Capture the cell that displays the provided text and extract its (X, Y) central coordinate. 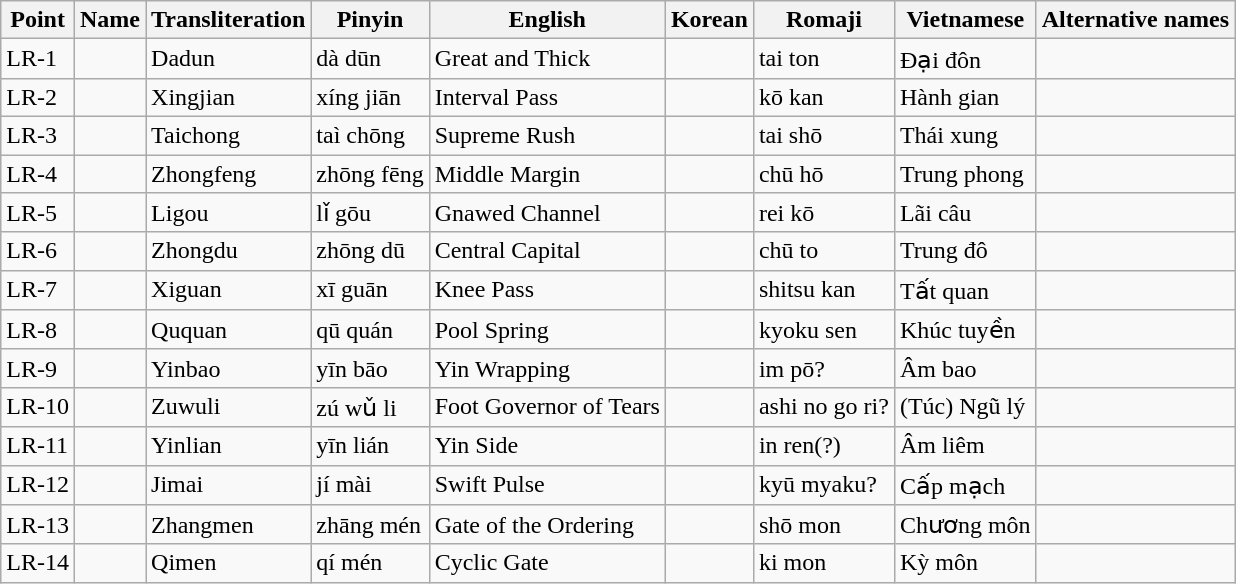
LR-12 (38, 485)
Knee Pass (547, 290)
Pool Spring (547, 330)
Swift Pulse (547, 485)
LR-10 (38, 407)
xī guān (370, 290)
Tất quan (965, 290)
LR-9 (38, 368)
Khúc tuyền (965, 330)
qí mén (370, 563)
Kỳ môn (965, 563)
tai shō (824, 135)
Gnawed Channel (547, 213)
zhāng mén (370, 525)
qū quán (370, 330)
Âm liêm (965, 446)
jí mài (370, 485)
ki mon (824, 563)
Ququan (228, 330)
Pinyin (370, 20)
Point (38, 20)
shō mon (824, 525)
Alternative names (1135, 20)
LR-14 (38, 563)
LR-5 (38, 213)
ashi no go ri? (824, 407)
Transliteration (228, 20)
Central Capital (547, 251)
Interval Pass (547, 97)
Middle Margin (547, 173)
zú wǔ li (370, 407)
Foot Governor of Tears (547, 407)
kyū myaku? (824, 485)
kō kan (824, 97)
tai ton (824, 59)
Zhongdu (228, 251)
Gate of the Ordering (547, 525)
Romaji (824, 20)
Taichong (228, 135)
(Túc) Ngũ lý (965, 407)
Chương môn (965, 525)
LR-11 (38, 446)
shitsu kan (824, 290)
im pō? (824, 368)
yīn bāo (370, 368)
chū to (824, 251)
LR-2 (38, 97)
Great and Thick (547, 59)
in ren(?) (824, 446)
lǐ gōu (370, 213)
zhōng fēng (370, 173)
Lãi câu (965, 213)
LR-6 (38, 251)
Yinlian (228, 446)
Âm bao (965, 368)
LR-7 (38, 290)
rei kō (824, 213)
kyoku sen (824, 330)
Trung đô (965, 251)
Hành gian (965, 97)
Trung phong (965, 173)
LR-4 (38, 173)
Ligou (228, 213)
Zhongfeng (228, 173)
Cấp mạch (965, 485)
Thái xung (965, 135)
English (547, 20)
Cyclic Gate (547, 563)
taì chōng (370, 135)
Dadun (228, 59)
xíng jiān (370, 97)
LR-13 (38, 525)
Qimen (228, 563)
Zhangmen (228, 525)
Jimai (228, 485)
yīn lián (370, 446)
LR-1 (38, 59)
Xingjian (228, 97)
LR-3 (38, 135)
Supreme Rush (547, 135)
Đại đôn (965, 59)
LR-8 (38, 330)
Korean (709, 20)
dà dūn (370, 59)
Yinbao (228, 368)
Yin Wrapping (547, 368)
Xiguan (228, 290)
chū hō (824, 173)
Name (110, 20)
Vietnamese (965, 20)
Yin Side (547, 446)
Zuwuli (228, 407)
zhōng dū (370, 251)
